Provide the (x, y) coordinate of the cell's center where the given text is located.  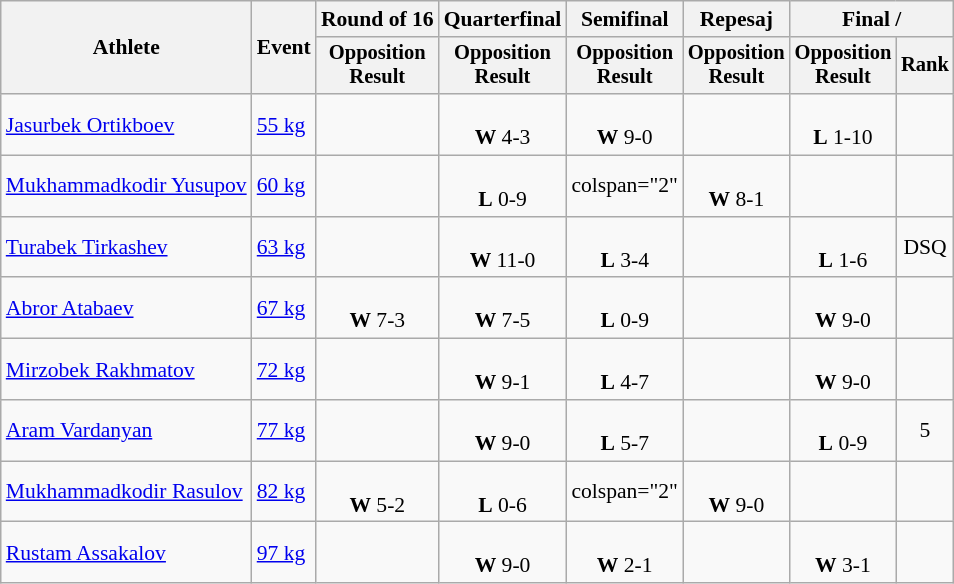
60 kg (284, 186)
Turabek Tirkashev (126, 248)
W 3-1 (844, 552)
72 kg (284, 370)
Repesaj (736, 19)
Rank (925, 66)
Final / (872, 19)
L 1-10 (844, 124)
Semifinal (624, 19)
Mukhammadkodir Yusupov (126, 186)
L 3-4 (624, 248)
W 7-5 (503, 308)
Athlete (126, 48)
L 1-6 (844, 248)
55 kg (284, 124)
W 5-2 (378, 492)
W 4-3 (503, 124)
Jasurbek Ortikboev (126, 124)
W 11-0 (503, 248)
L 0-6 (503, 492)
Quarterfinal (503, 19)
63 kg (284, 248)
77 kg (284, 430)
W 8-1 (736, 186)
82 kg (284, 492)
W 7-3 (378, 308)
L 4-7 (624, 370)
Mirzobek Rakhmatov (126, 370)
DSQ (925, 248)
Abror Atabaev (126, 308)
W 2-1 (624, 552)
5 (925, 430)
W 9-1 (503, 370)
Event (284, 48)
Aram Vardanyan (126, 430)
67 kg (284, 308)
97 kg (284, 552)
L 5-7 (624, 430)
Rustam Assakalov (126, 552)
Round of 16 (378, 19)
Mukhammadkodir Rasulov (126, 492)
